Detect which cell encompasses the target text, then output its [x, y] center coordinate. 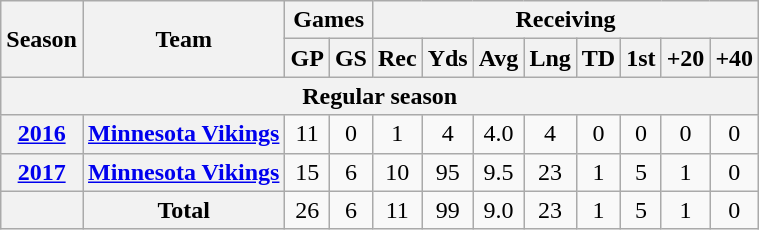
2017 [42, 172]
+40 [734, 58]
Lng [550, 58]
+20 [686, 58]
4.0 [498, 134]
TD [598, 58]
Yds [448, 58]
Regular season [380, 96]
9.0 [498, 210]
Avg [498, 58]
GP [307, 58]
Total [183, 210]
26 [307, 210]
Receiving [565, 20]
1st [641, 58]
10 [397, 172]
Season [42, 39]
95 [448, 172]
99 [448, 210]
9.5 [498, 172]
Rec [397, 58]
2016 [42, 134]
Games [328, 20]
GS [350, 58]
15 [307, 172]
Team [183, 39]
